Determine the (X, Y) coordinate at the center of the cell enclosing the given text.  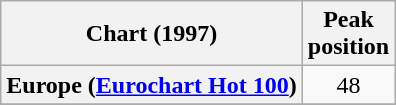
Europe (Eurochart Hot 100) (152, 85)
Chart (1997) (152, 34)
Peakposition (348, 34)
48 (348, 85)
